Determine the (X, Y) coordinate at the center of the cell enclosing the given text.  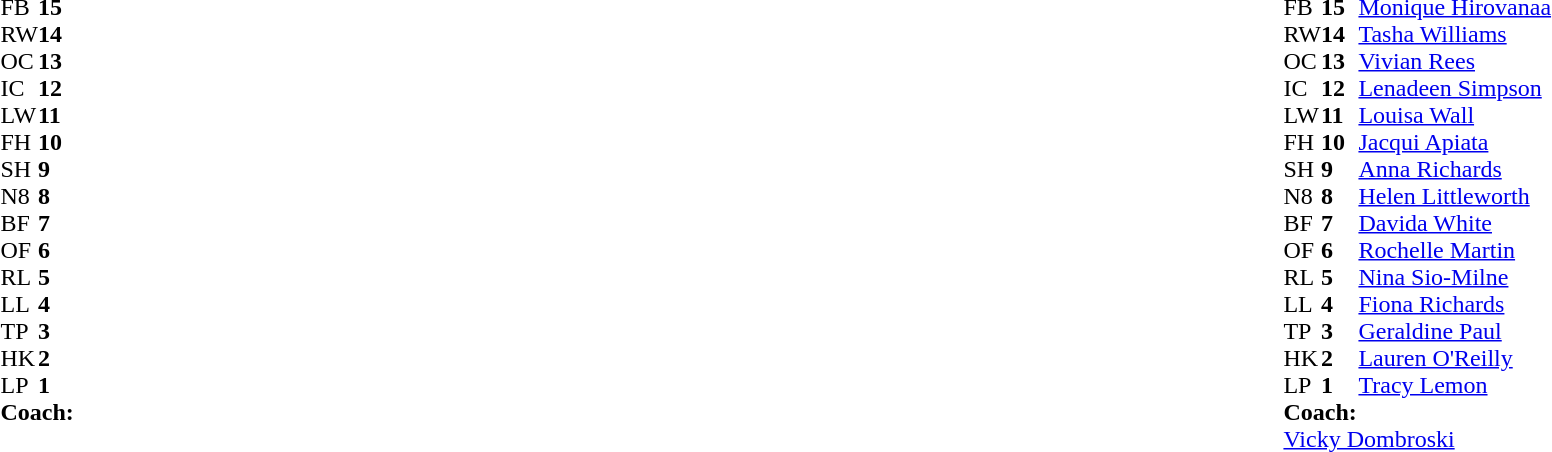
Rochelle Martin (1454, 250)
Tracy Lemon (1454, 386)
Lauren O'Reilly (1454, 358)
Louisa Wall (1454, 116)
Geraldine Paul (1454, 332)
Jacqui Apiata (1454, 142)
Helen Littleworth (1454, 196)
Lenadeen Simpson (1454, 88)
Davida White (1454, 224)
Nina Sio-Milne (1454, 278)
Anna Richards (1454, 170)
Fiona Richards (1454, 304)
Tasha Williams (1454, 34)
Vivian Rees (1454, 62)
